Locate the cell with the specified text and output its (x, y) center coordinate. 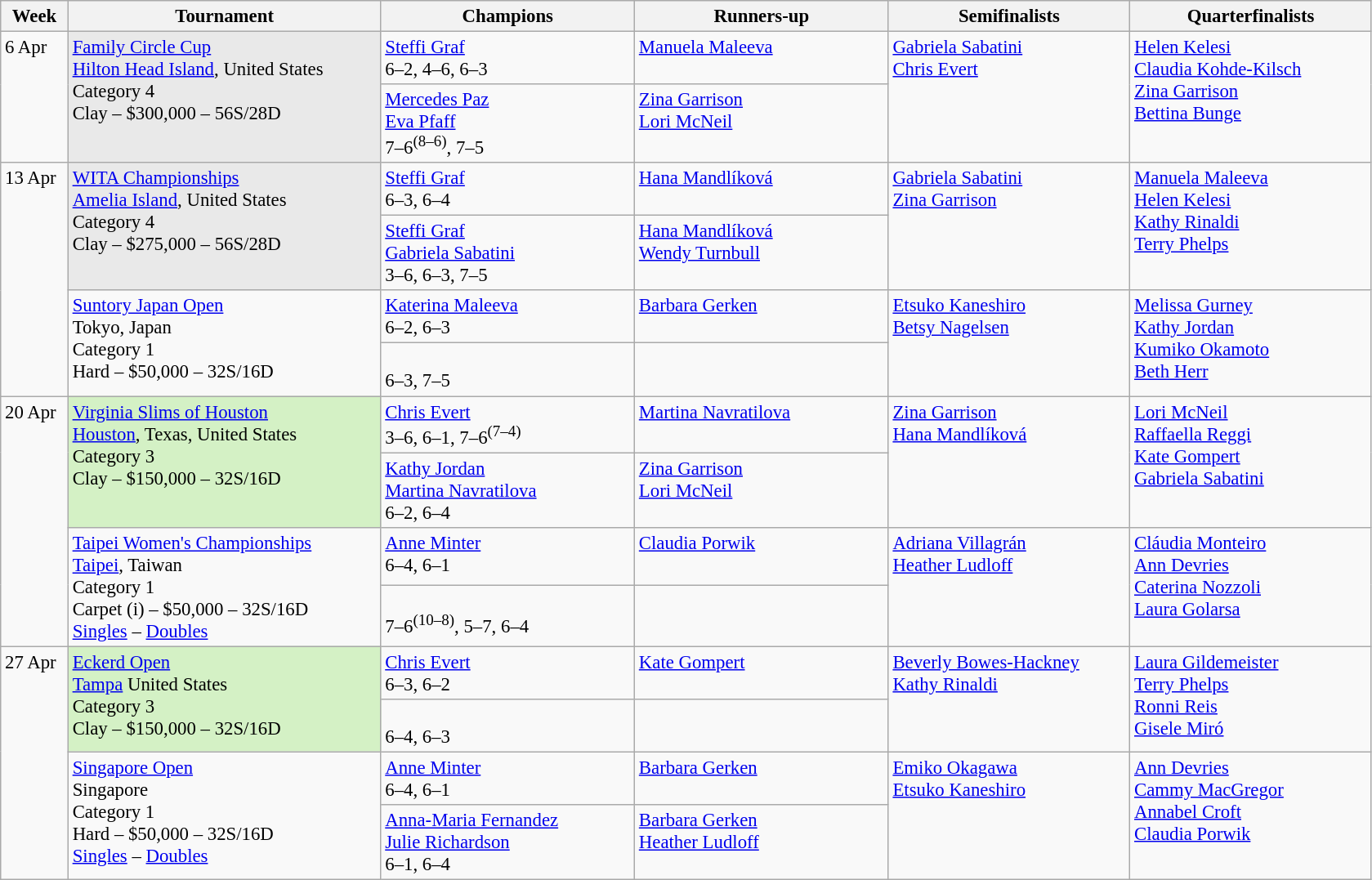
13 Apr (34, 279)
Tournament (224, 16)
Anne Minter6–4, 6–1 (508, 556)
Champions (508, 16)
Gabriela Sabatini Zina Garrison (1009, 226)
Runners-up (762, 16)
Martina Navratilova (762, 425)
7–6(10–8), 5–7, 6–4 (508, 616)
Adriana Villagrán Heather Ludloff (1009, 587)
20 Apr (34, 521)
Laura Gildemeister Terry Phelps Ronni Reis Gisele Miró (1251, 699)
Etsuko Kaneshiro Betsy Nagelsen (1009, 343)
Chris Evert6–3, 6–2 (508, 673)
Taipei Women's ChampionshipsTaipei, Taiwan Category 1 Carpet (i) – $50,000 – 32S/16D Singles – Doubles (224, 587)
Quarterfinalists (1251, 16)
Kate Gompert (762, 673)
Family Circle CupHilton Head Island, United States Category 4 Clay – $300,000 – 56S/28D (224, 98)
WITA ChampionshipsAmelia Island, United States Category 4 Clay – $275,000 – 56S/28D (224, 226)
Steffi Graf6–3, 6–4 (508, 190)
Week (34, 16)
Steffi Graf6–2, 4–6, 6–3 (508, 59)
Mercedes Paz Eva Pfaff 7–6(8–6), 7–5 (508, 123)
Claudia Porwik (762, 556)
Lori McNeil Raffaella Reggi Kate Gompert Gabriela Sabatini (1251, 462)
Beverly Bowes-Hackney Kathy Rinaldi (1009, 699)
Virginia Slims of HoustonHouston, Texas, United States Category 3 Clay – $150,000 – 32S/16D (224, 462)
Cláudia Monteiro Ann Devries Caterina Nozzoli Laura Golarsa (1251, 587)
Suntory Japan OpenTokyo, Japan Category 1 Hard – $50,000 – 32S/16D (224, 343)
Ann Devries Cammy MacGregor Annabel Croft Claudia Porwik (1251, 815)
Zina Garrison Hana Mandlíková (1009, 462)
Emiko Okagawa Etsuko Kaneshiro (1009, 815)
Steffi Graf Gabriela Sabatini 3–6, 6–3, 7–5 (508, 253)
Anna-Maria Fernandez Julie Richardson6–1, 6–4 (508, 842)
6–4, 6–3 (508, 726)
Melissa Gurney Kathy Jordan Kumiko Okamoto Beth Herr (1251, 343)
Semifinalists (1009, 16)
Manuela Maleeva (762, 59)
Katerina Maleeva6–2, 6–3 (508, 317)
6–3, 7–5 (508, 369)
Eckerd OpenTampa United States Category 3 Clay – $150,000 – 32S/16D (224, 699)
27 Apr (34, 763)
Hana Mandlíková Wendy Turnbull (762, 253)
Manuela Maleeva Helen Kelesi Kathy Rinaldi Terry Phelps (1251, 226)
Helen Kelesi Claudia Kohde-Kilsch Zina Garrison Bettina Bunge (1251, 98)
Singapore OpenSingapore Category 1 Hard – $50,000 – 32S/16D Singles – Doubles (224, 815)
Gabriela Sabatini Chris Evert (1009, 98)
6 Apr (34, 98)
Hana Mandlíková (762, 190)
Chris Evert3–6, 6–1, 7–6(7–4) (508, 425)
Barbara Gerken Heather Ludloff (762, 842)
Anne Minter 6–4, 6–1 (508, 778)
Kathy Jordan Martina Navratilova 6–2, 6–4 (508, 490)
